Output the (X, Y) coordinate of the center of the cell containing the given text.  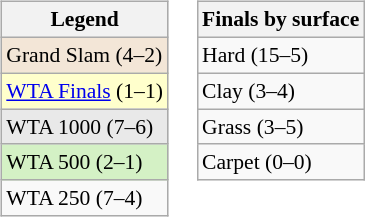
Carpet (0–0) (280, 162)
Finals by surface (280, 20)
Grand Slam (4–2) (84, 55)
Clay (3–4) (280, 91)
Grass (3–5) (280, 127)
WTA 1000 (7–6) (84, 127)
WTA 500 (2–1) (84, 162)
Legend (84, 20)
WTA 250 (7–4) (84, 198)
Hard (15–5) (280, 55)
WTA Finals (1–1) (84, 91)
